Search for the cell housing the specified text and yield its [x, y] center coordinate. 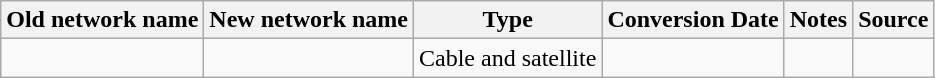
Old network name [102, 20]
New network name [309, 20]
Cable and satellite [508, 58]
Notes [818, 20]
Type [508, 20]
Source [894, 20]
Conversion Date [693, 20]
